Return (x, y) of the center of cell containing provided text 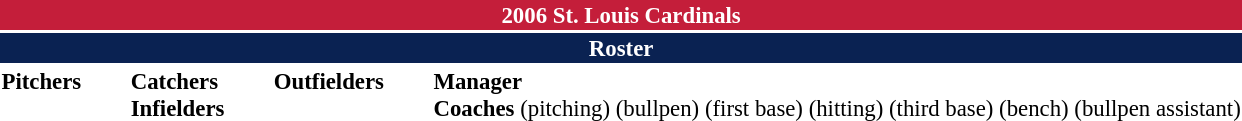
2006 St. Louis Cardinals (621, 15)
Roster (621, 48)
